Search for the cell housing the specified text and yield its [X, Y] center coordinate. 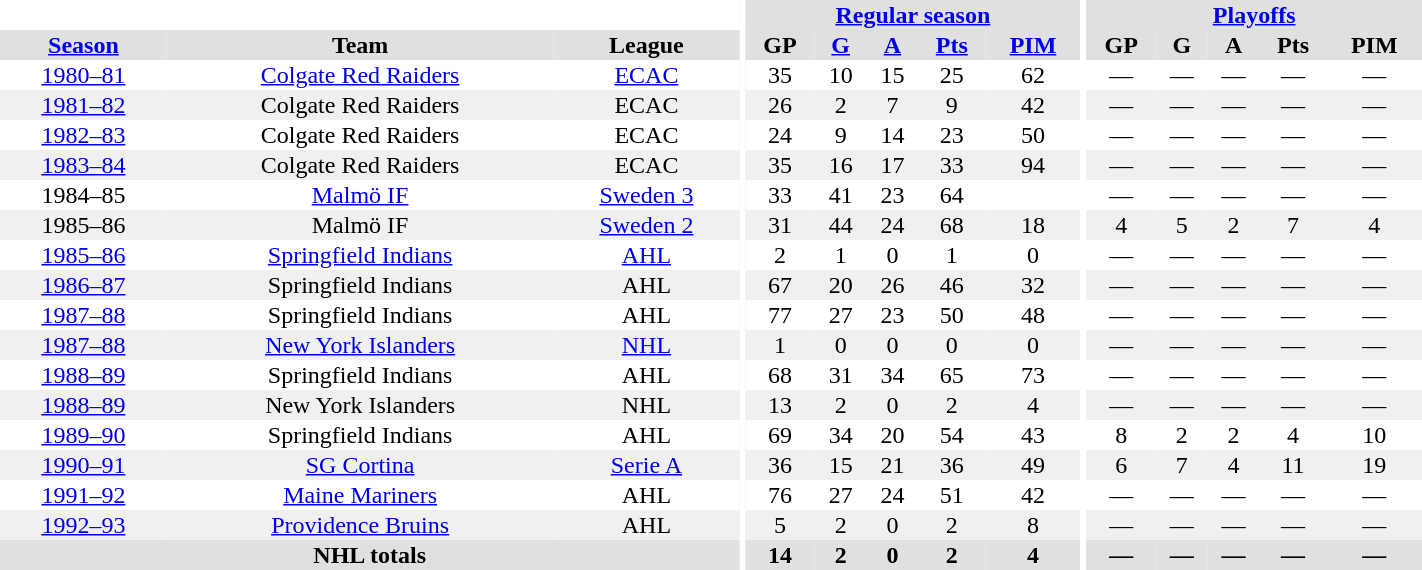
Maine Mariners [360, 495]
43 [1032, 435]
NHL totals [370, 555]
1981–82 [84, 105]
94 [1032, 165]
18 [1032, 225]
21 [893, 465]
76 [780, 495]
73 [1032, 375]
32 [1032, 285]
1982–83 [84, 135]
11 [1292, 465]
SG Cortina [360, 465]
Sweden 2 [646, 225]
League [646, 45]
1980–81 [84, 75]
48 [1032, 315]
41 [841, 195]
Serie A [646, 465]
64 [952, 195]
65 [952, 375]
13 [780, 405]
19 [1374, 465]
Regular season [912, 15]
69 [780, 435]
Playoffs [1254, 15]
25 [952, 75]
49 [1032, 465]
67 [780, 285]
62 [1032, 75]
16 [841, 165]
17 [893, 165]
Sweden 3 [646, 195]
Providence Bruins [360, 525]
54 [952, 435]
1984–85 [84, 195]
1992–93 [84, 525]
44 [841, 225]
Team [360, 45]
1986–87 [84, 285]
1983–84 [84, 165]
Season [84, 45]
1991–92 [84, 495]
51 [952, 495]
46 [952, 285]
77 [780, 315]
1990–91 [84, 465]
1989–90 [84, 435]
6 [1121, 465]
